Provide the [x, y] coordinate of the cell's center where the given text is located.  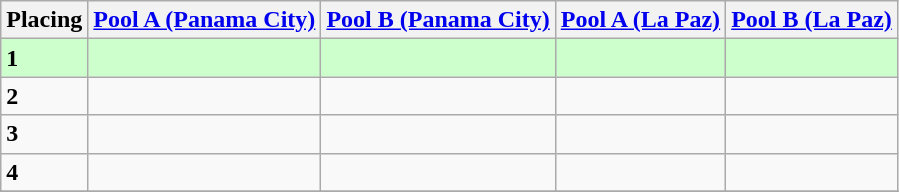
4 [44, 172]
Pool A (La Paz) [640, 20]
1 [44, 58]
Pool A (Panama City) [204, 20]
2 [44, 96]
Pool B (La Paz) [812, 20]
3 [44, 134]
Placing [44, 20]
Pool B (Panama City) [438, 20]
